Pinpoint the cell where the given text exists, returning its [x, y] midpoint coordinate. 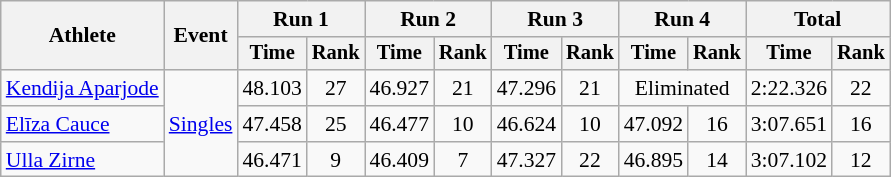
47.092 [654, 124]
47.458 [272, 124]
Run 1 [300, 19]
Elīza Cauce [82, 124]
Run 3 [556, 19]
2:22.326 [789, 88]
27 [336, 88]
22 [861, 88]
Eliminated [682, 88]
Run 4 [682, 19]
48.103 [272, 88]
Run 2 [428, 19]
Athlete [82, 36]
25 [336, 124]
46.477 [400, 124]
Event [201, 36]
Kendija Aparjode [82, 88]
46.927 [400, 88]
Singles [201, 124]
3:07.651 [789, 124]
46.624 [526, 124]
47.296 [526, 88]
Total [818, 19]
